Pinpoint the cell where the given text exists, returning its [x, y] midpoint coordinate. 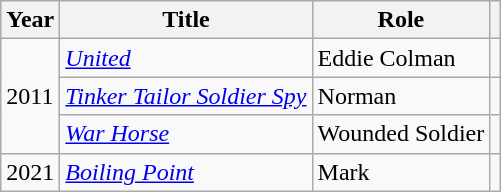
Norman [401, 96]
Tinker Tailor Soldier Spy [186, 96]
2011 [30, 96]
Boiling Point [186, 172]
Role [401, 20]
Title [186, 20]
Eddie Colman [401, 58]
2021 [30, 172]
War Horse [186, 134]
Mark [401, 172]
Wounded Soldier [401, 134]
United [186, 58]
Year [30, 20]
